From the cell containing the given text, extract its center point as (x, y) coordinate. 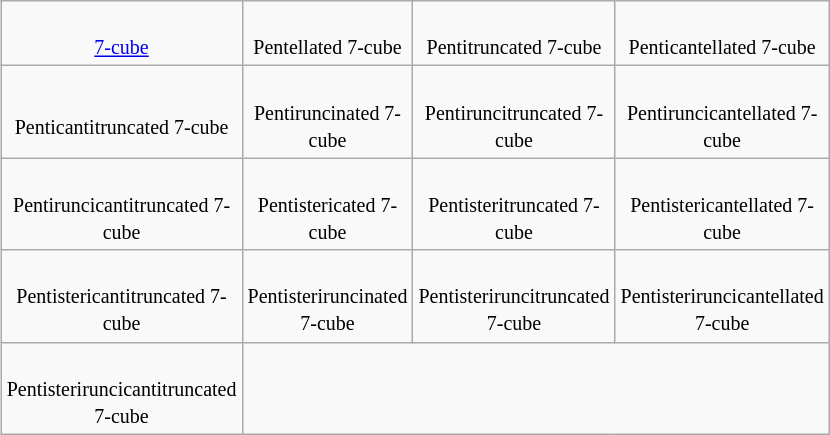
Pentisteriruncicantitruncated 7-cube (122, 388)
Pentiruncicantitruncated 7-cube (122, 204)
7-cube (122, 34)
Pentisteriruncitruncated 7-cube (514, 296)
Pentisteritruncated 7-cube (514, 204)
Pentistericantitruncated 7-cube (122, 296)
Pentisteriruncicantellated 7-cube (722, 296)
Pentisteriruncinated 7-cube (328, 296)
Penticantitruncated 7-cube (122, 112)
Pentistericated 7-cube (328, 204)
Penticantellated 7-cube (722, 34)
Pentiruncicantellated 7-cube (722, 112)
Pentistericantellated 7-cube (722, 204)
Pentellated 7-cube (328, 34)
Pentiruncinated 7-cube (328, 112)
Pentiruncitruncated 7-cube (514, 112)
Pentitruncated 7-cube (514, 34)
